Identify which cell holds the provided text, then report its (x, y) central coordinate. 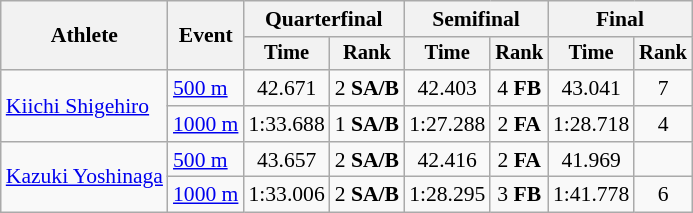
1 SA/B (367, 124)
Kazuki Yoshinaga (84, 178)
1:41.778 (591, 195)
Semifinal (476, 19)
41.969 (591, 160)
43.657 (286, 160)
42.416 (447, 160)
42.403 (447, 88)
7 (663, 88)
Athlete (84, 36)
42.671 (286, 88)
1:28.295 (447, 195)
1:33.006 (286, 195)
6 (663, 195)
4 FB (519, 88)
Quarterfinal (324, 19)
4 (663, 124)
Final (620, 19)
Kiichi Shigehiro (84, 106)
1:33.688 (286, 124)
43.041 (591, 88)
Event (206, 36)
3 FB (519, 195)
1:27.288 (447, 124)
1:28.718 (591, 124)
